Output the (x, y) coordinate of the center of the cell containing the given text.  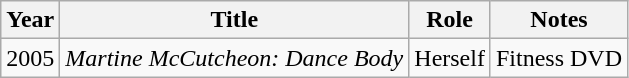
Year (30, 20)
Fitness DVD (558, 58)
Herself (450, 58)
Title (234, 20)
Martine McCutcheon: Dance Body (234, 58)
Notes (558, 20)
Role (450, 20)
2005 (30, 58)
